Determine the [X, Y] coordinate at the center of the cell enclosing the given text.  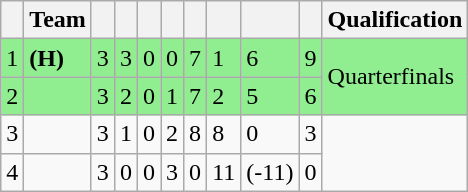
Qualification [395, 20]
5 [270, 96]
Quarterfinals [395, 77]
11 [224, 172]
9 [310, 58]
Team [58, 20]
(H) [58, 58]
(-11) [270, 172]
4 [12, 172]
